Identify which cell holds the provided text, then report its [x, y] central coordinate. 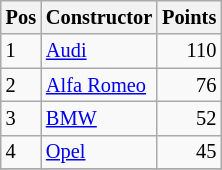
45 [189, 152]
3 [21, 118]
2 [21, 85]
Pos [21, 17]
4 [21, 152]
110 [189, 51]
Audi [99, 51]
BMW [99, 118]
Constructor [99, 17]
Alfa Romeo [99, 85]
52 [189, 118]
Points [189, 17]
Opel [99, 152]
76 [189, 85]
1 [21, 51]
